Scan for the cell matching the given text and deliver its [X, Y] coordinate at center. 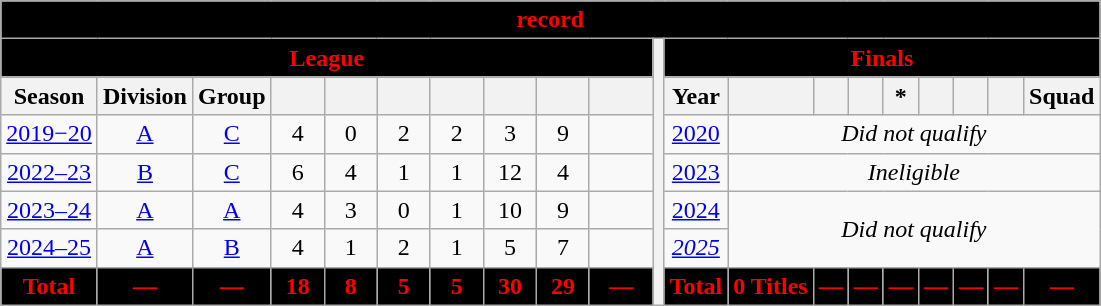
2022–23 [50, 172]
30 [510, 286]
Year [696, 96]
2024–25 [50, 248]
2023 [696, 172]
12 [510, 172]
2024 [696, 210]
10 [510, 210]
18 [298, 286]
Ineligible [914, 172]
Group [232, 96]
2023–24 [50, 210]
2025 [696, 248]
29 [562, 286]
7 [562, 248]
Finals [882, 58]
2019−20 [50, 134]
Division [144, 96]
record [550, 20]
Squad [1062, 96]
0 Titles [771, 286]
6 [298, 172]
2020 [696, 134]
Season [50, 96]
League [327, 58]
* [900, 96]
8 [350, 286]
